Pinpoint the cell where the given text exists, returning its (X, Y) midpoint coordinate. 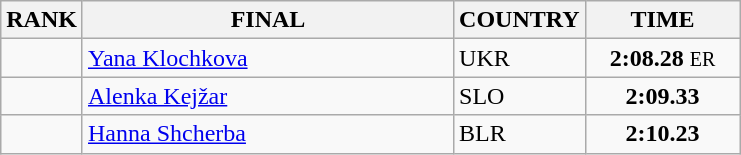
FINAL (268, 20)
Hanna Shcherba (268, 134)
2:10.23 (662, 134)
RANK (42, 20)
2:09.33 (662, 96)
TIME (662, 20)
Yana Klochkova (268, 58)
COUNTRY (520, 20)
BLR (520, 134)
Alenka Kejžar (268, 96)
UKR (520, 58)
2:08.28 ER (662, 58)
SLO (520, 96)
